Identify which cell holds the provided text, then report its [x, y] central coordinate. 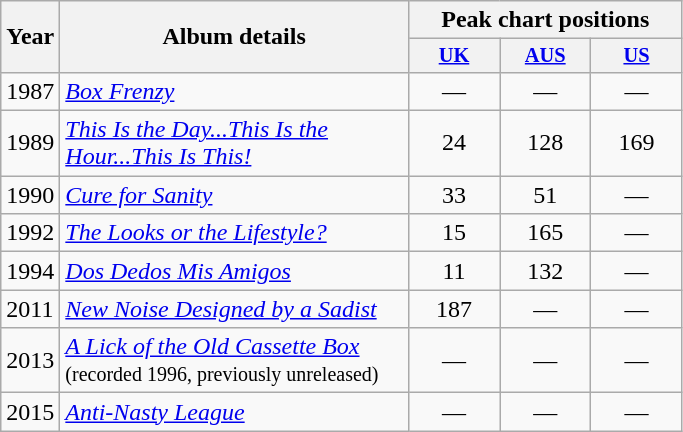
1994 [30, 271]
2013 [30, 360]
New Noise Designed by a Sadist [234, 309]
Album details [234, 37]
2015 [30, 412]
Year [30, 37]
1987 [30, 91]
24 [454, 144]
UK [454, 56]
US [636, 56]
1992 [30, 233]
Cure for Sanity [234, 195]
128 [546, 144]
The Looks or the Lifestyle? [234, 233]
15 [454, 233]
A Lick of the Old Cassette Box (recorded 1996, previously unreleased) [234, 360]
AUS [546, 56]
Anti-Nasty League [234, 412]
2011 [30, 309]
Peak chart positions [545, 20]
1990 [30, 195]
1989 [30, 144]
132 [546, 271]
169 [636, 144]
Dos Dedos Mis Amigos [234, 271]
33 [454, 195]
51 [546, 195]
This Is the Day...This Is the Hour...This Is This! [234, 144]
11 [454, 271]
165 [546, 233]
Box Frenzy [234, 91]
187 [454, 309]
